Return the (x, y) coordinate for the center point of the cell that contains the specified text.  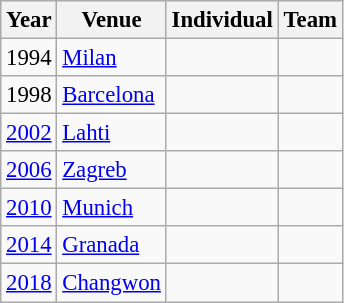
1994 (29, 58)
2018 (29, 283)
Year (29, 20)
2014 (29, 245)
Team (310, 20)
Venue (112, 20)
2002 (29, 133)
1998 (29, 95)
2006 (29, 170)
Lahti (112, 133)
Milan (112, 58)
Granada (112, 245)
Individual (222, 20)
Barcelona (112, 95)
Changwon (112, 283)
Zagreb (112, 170)
2010 (29, 208)
Munich (112, 208)
